Locate the cell with the specified text and output its [X, Y] center coordinate. 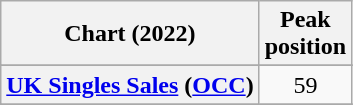
59 [305, 85]
Peakposition [305, 34]
UK Singles Sales (OCC) [130, 85]
Chart (2022) [130, 34]
